Determine the [X, Y] coordinate at the center of the cell enclosing the given text.  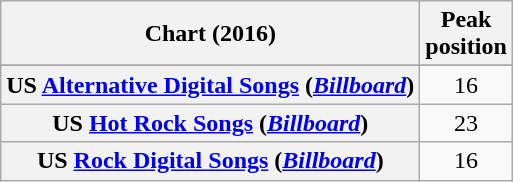
23 [466, 123]
Peakposition [466, 34]
US Rock Digital Songs (Billboard) [210, 161]
Chart (2016) [210, 34]
US Alternative Digital Songs (Billboard) [210, 85]
US Hot Rock Songs (Billboard) [210, 123]
